Capture the cell that displays the provided text and extract its [x, y] central coordinate. 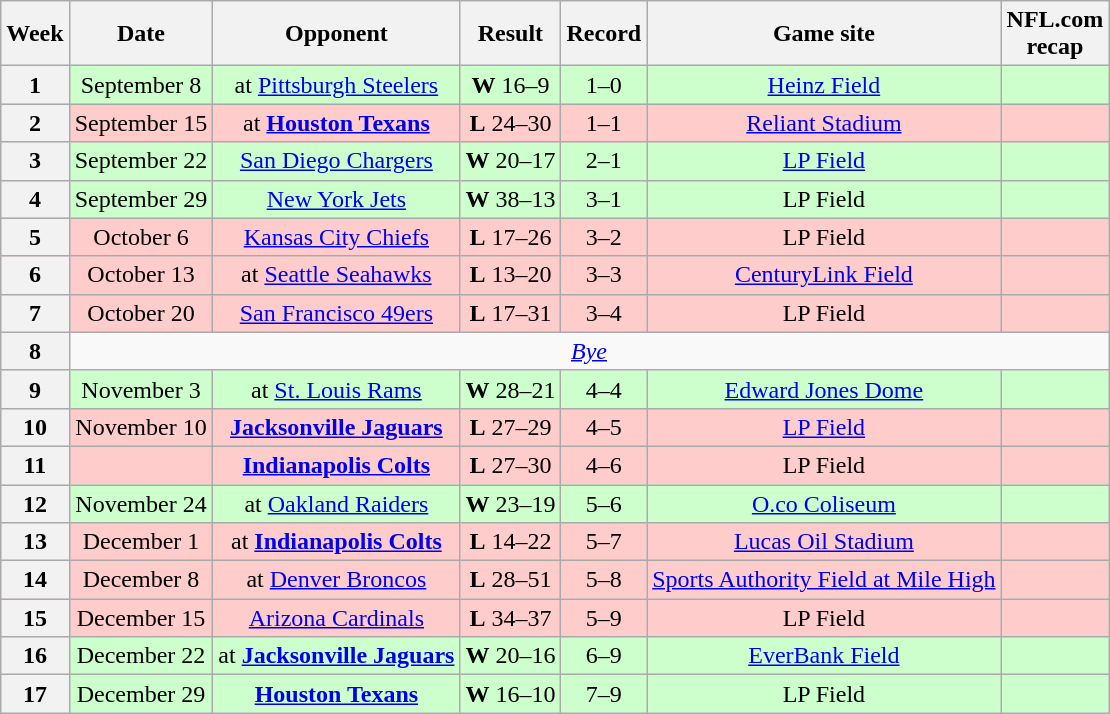
Kansas City Chiefs [336, 237]
Heinz Field [824, 85]
November 24 [141, 503]
at Oakland Raiders [336, 503]
L 14–22 [510, 542]
Lucas Oil Stadium [824, 542]
September 8 [141, 85]
6–9 [604, 656]
September 29 [141, 199]
1–0 [604, 85]
Reliant Stadium [824, 123]
November 10 [141, 427]
December 29 [141, 694]
December 22 [141, 656]
Indianapolis Colts [336, 465]
W 20–16 [510, 656]
W 38–13 [510, 199]
3–4 [604, 313]
O.co Coliseum [824, 503]
11 [35, 465]
L 34–37 [510, 618]
Sports Authority Field at Mile High [824, 580]
5–8 [604, 580]
7 [35, 313]
W 16–9 [510, 85]
Houston Texans [336, 694]
Week [35, 34]
EverBank Field [824, 656]
Edward Jones Dome [824, 389]
at Denver Broncos [336, 580]
3 [35, 161]
8 [35, 351]
L 27–30 [510, 465]
4–5 [604, 427]
2–1 [604, 161]
1–1 [604, 123]
October 6 [141, 237]
September 15 [141, 123]
L 17–31 [510, 313]
W 23–19 [510, 503]
November 3 [141, 389]
12 [35, 503]
3–3 [604, 275]
Arizona Cardinals [336, 618]
Date [141, 34]
New York Jets [336, 199]
December 15 [141, 618]
September 22 [141, 161]
San Francisco 49ers [336, 313]
CenturyLink Field [824, 275]
2 [35, 123]
Record [604, 34]
December 8 [141, 580]
San Diego Chargers [336, 161]
13 [35, 542]
L 13–20 [510, 275]
10 [35, 427]
W 20–17 [510, 161]
4–4 [604, 389]
16 [35, 656]
W 16–10 [510, 694]
15 [35, 618]
3–2 [604, 237]
Result [510, 34]
October 13 [141, 275]
5–9 [604, 618]
3–1 [604, 199]
at St. Louis Rams [336, 389]
at Pittsburgh Steelers [336, 85]
L 24–30 [510, 123]
14 [35, 580]
Game site [824, 34]
1 [35, 85]
5 [35, 237]
NFL.comrecap [1055, 34]
17 [35, 694]
December 1 [141, 542]
at Seattle Seahawks [336, 275]
Jacksonville Jaguars [336, 427]
at Indianapolis Colts [336, 542]
6 [35, 275]
L 17–26 [510, 237]
W 28–21 [510, 389]
7–9 [604, 694]
Bye [589, 351]
October 20 [141, 313]
at Houston Texans [336, 123]
9 [35, 389]
L 27–29 [510, 427]
4–6 [604, 465]
at Jacksonville Jaguars [336, 656]
L 28–51 [510, 580]
5–6 [604, 503]
Opponent [336, 34]
5–7 [604, 542]
4 [35, 199]
